For the text-containing cell, return its midpoint in (x, y) coordinate format. 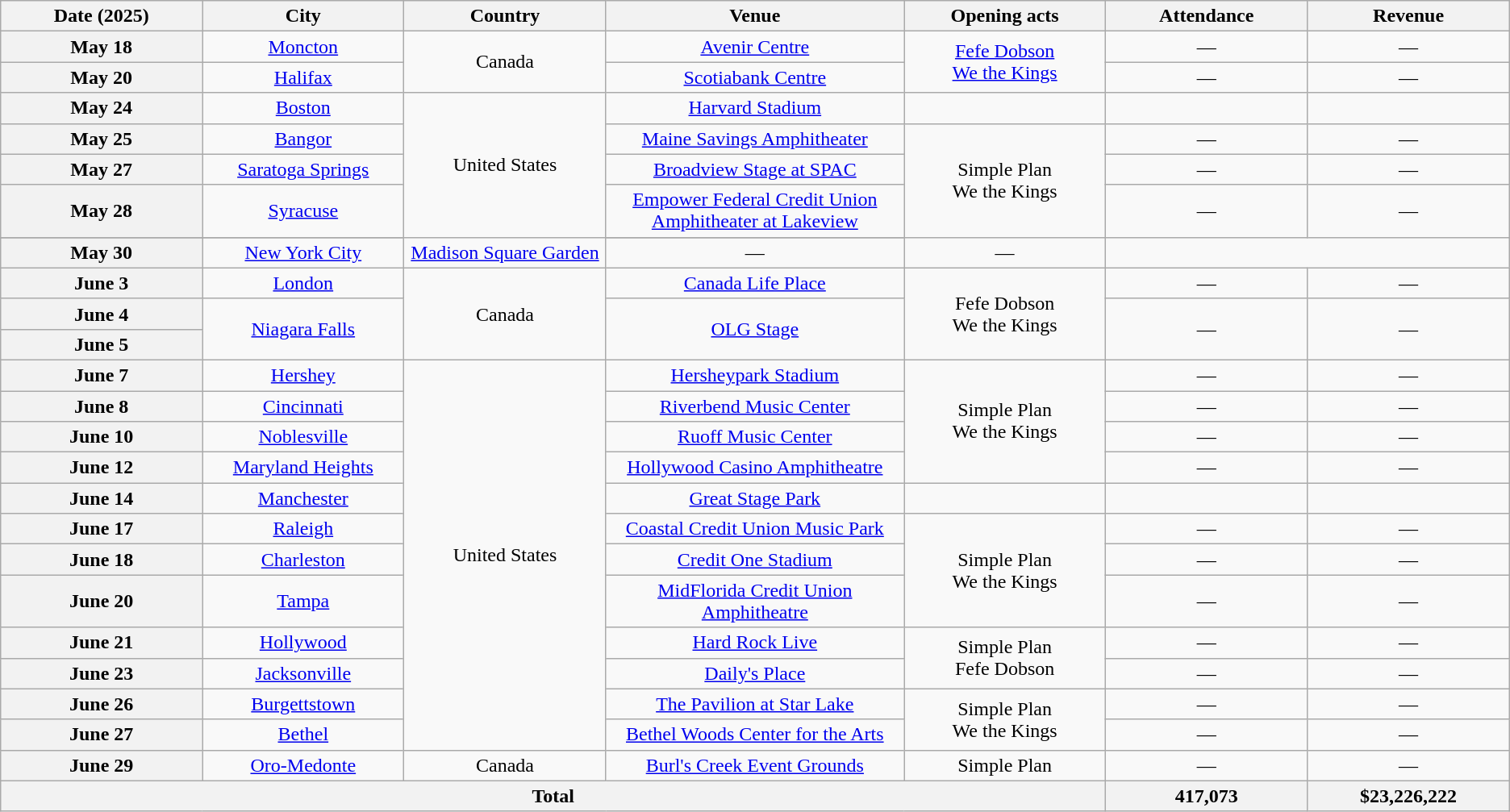
June 10 (102, 437)
Madison Square Garden (505, 252)
Moncton (303, 47)
Maine Savings Amphitheater (755, 139)
Burl's Creek Event Grounds (755, 765)
Niagara Falls (303, 329)
Manchester (303, 498)
Bethel Woods Center for the Arts (755, 735)
Raleigh (303, 529)
Empower Federal Credit Union Amphitheater at Lakeview (755, 211)
Bangor (303, 139)
Syracuse (303, 211)
June 14 (102, 498)
Burgettstown (303, 704)
Jacksonville (303, 673)
May 18 (102, 47)
Charleston (303, 560)
$23,226,222 (1408, 796)
June 12 (102, 468)
Maryland Heights (303, 468)
June 27 (102, 735)
Attendance (1207, 16)
Hersheypark Stadium (755, 375)
June 8 (102, 406)
Riverbend Music Center (755, 406)
Scotiabank Centre (755, 77)
May 25 (102, 139)
MidFlorida Credit Union Amphitheatre (755, 602)
Simple Plan (1005, 765)
OLG Stage (755, 329)
May 24 (102, 108)
New York City (303, 252)
May 20 (102, 77)
Bethel (303, 735)
June 21 (102, 643)
May 27 (102, 169)
Venue (755, 16)
June 4 (102, 314)
Broadview Stage at SPAC (755, 169)
Hollywood (303, 643)
Noblesville (303, 437)
Great Stage Park (755, 498)
The Pavilion at Star Lake (755, 704)
Credit One Stadium (755, 560)
June 23 (102, 673)
Canada Life Place (755, 283)
London (303, 283)
Hollywood Casino Amphitheatre (755, 468)
Opening acts (1005, 16)
Hard Rock Live (755, 643)
June 18 (102, 560)
June 17 (102, 529)
Date (2025) (102, 16)
Revenue (1408, 16)
Daily's Place (755, 673)
June 5 (102, 344)
Harvard Stadium (755, 108)
June 7 (102, 375)
Ruoff Music Center (755, 437)
June 26 (102, 704)
Total (553, 796)
June 3 (102, 283)
Avenir Centre (755, 47)
Oro-Medonte (303, 765)
May 30 (102, 252)
Tampa (303, 602)
June 20 (102, 602)
Saratoga Springs (303, 169)
Cincinnati (303, 406)
417,073 (1207, 796)
Halifax (303, 77)
Simple PlanFefe Dobson (1005, 658)
Coastal Credit Union Music Park (755, 529)
Boston (303, 108)
City (303, 16)
Country (505, 16)
May 28 (102, 211)
June 29 (102, 765)
Hershey (303, 375)
